Detect which cell encompasses the target text, then output its [X, Y] center coordinate. 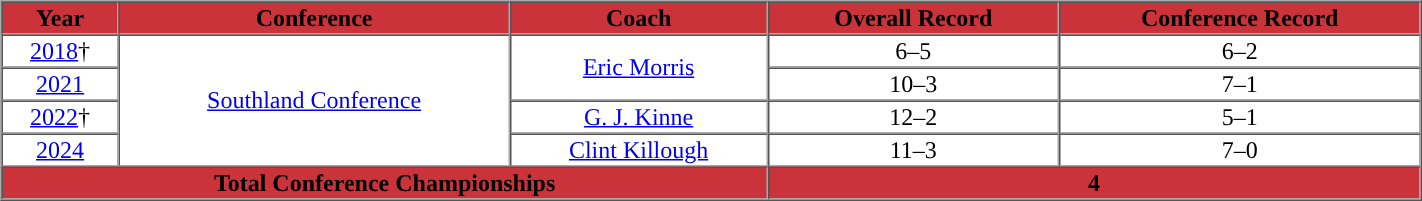
5–1 [1240, 116]
12–2 [914, 116]
2018† [60, 50]
G. J. Kinne [638, 116]
Eric Morris [638, 67]
Southland Conference [314, 100]
Conference Record [1240, 18]
2021 [60, 84]
11–3 [914, 150]
4 [1094, 182]
Coach [638, 18]
10–3 [914, 84]
6–2 [1240, 50]
2024 [60, 150]
6–5 [914, 50]
Conference [314, 18]
7–0 [1240, 150]
2022† [60, 116]
Overall Record [914, 18]
Total Conference Championships [385, 182]
7–1 [1240, 84]
Year [60, 18]
Clint Killough [638, 150]
